Extract the (X, Y) coordinate from the center of the cell holding the provided text.  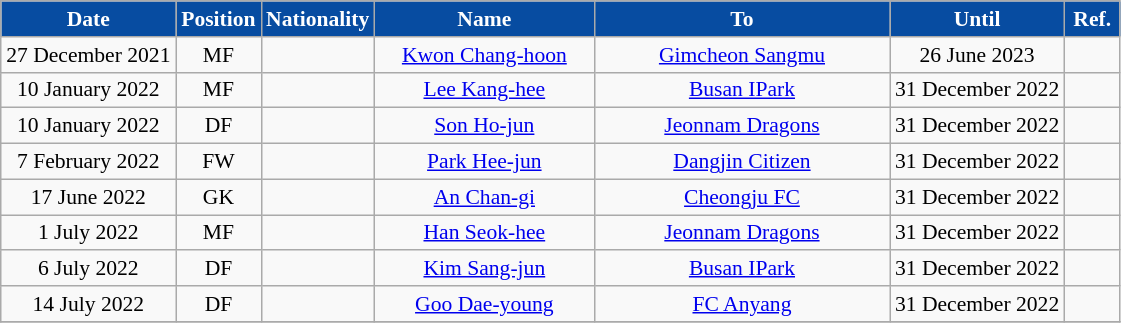
Gimcheon Sangmu (742, 55)
Cheongju FC (742, 197)
Han Seok-hee (484, 233)
1 July 2022 (88, 233)
14 July 2022 (88, 304)
Son Ho-jun (484, 126)
To (742, 19)
27 December 2021 (88, 55)
Goo Dae-young (484, 304)
6 July 2022 (88, 269)
FC Anyang (742, 304)
Kwon Chang-hoon (484, 55)
Nationality (318, 19)
17 June 2022 (88, 197)
7 February 2022 (88, 162)
Lee Kang-hee (484, 90)
Date (88, 19)
Position (218, 19)
Ref. (1092, 19)
26 June 2023 (978, 55)
An Chan-gi (484, 197)
Kim Sang-jun (484, 269)
Name (484, 19)
Dangjin Citizen (742, 162)
Park Hee-jun (484, 162)
GK (218, 197)
FW (218, 162)
Until (978, 19)
